Scan for the cell matching the given text and deliver its (x, y) coordinate at center. 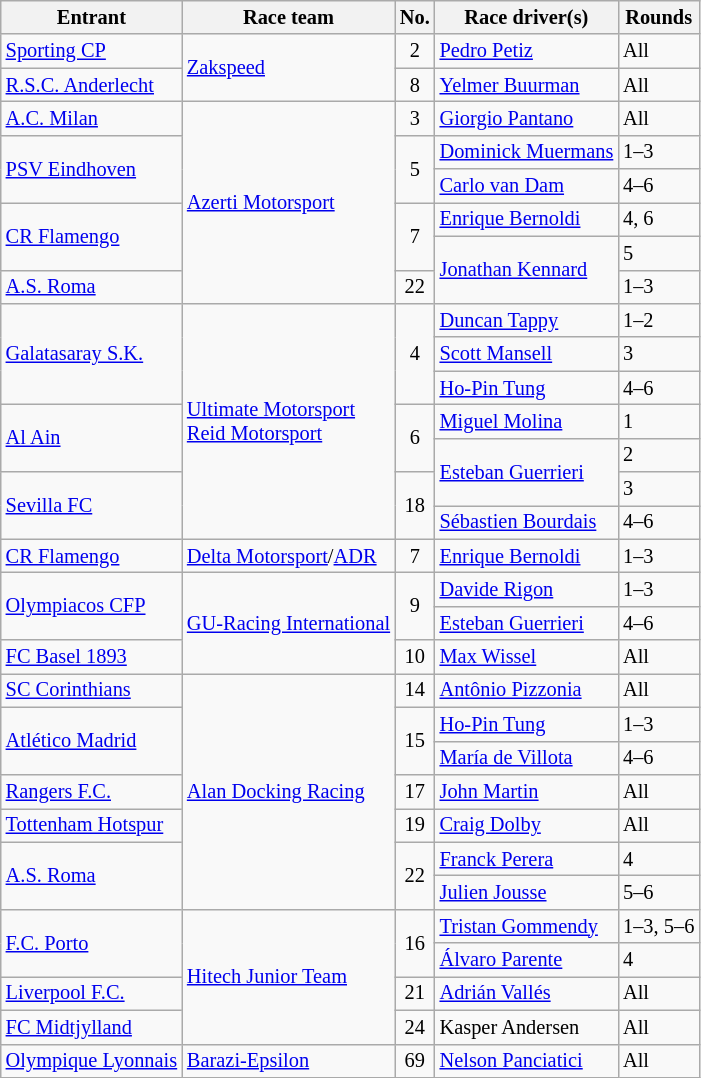
24 (415, 1027)
Barazi-Epsilon (288, 1061)
Max Wissel (527, 657)
18 (415, 506)
Davide Rigon (527, 589)
Scott Mansell (527, 354)
Olympique Lyonnais (92, 1061)
Nelson Panciatici (527, 1061)
FC Basel 1893 (92, 657)
5–6 (658, 892)
Craig Dolby (527, 825)
María de Villota (527, 758)
Kasper Andersen (527, 1027)
Olympiacos CFP (92, 606)
FC Midtjylland (92, 1027)
Yelmer Buurman (527, 85)
Franck Perera (527, 859)
Race team (288, 17)
Liverpool F.C. (92, 993)
17 (415, 791)
Zakspeed (288, 68)
16 (415, 942)
1–3, 5–6 (658, 926)
GU-Racing International (288, 622)
Duncan Tappy (527, 320)
8 (415, 85)
Delta Motorsport/ADR (288, 556)
Adrián Vallés (527, 993)
Tristan Gommendy (527, 926)
Hitech Junior Team (288, 976)
Dominick Muermans (527, 152)
6 (415, 438)
Julien Jousse (527, 892)
Rounds (658, 17)
4, 6 (658, 219)
Entrant (92, 17)
Atlético Madrid (92, 740)
Miguel Molina (527, 421)
Pedro Petiz (527, 51)
Al Ain (92, 438)
John Martin (527, 791)
Galatasaray S.K. (92, 354)
PSV Eindhoven (92, 168)
10 (415, 657)
9 (415, 606)
Tottenham Hotspur (92, 825)
Race driver(s) (527, 17)
69 (415, 1061)
Álvaro Parente (527, 960)
1–2 (658, 320)
21 (415, 993)
1 (658, 421)
Sevilla FC (92, 506)
F.C. Porto (92, 942)
Sébastien Bourdais (527, 522)
Jonathan Kennard (527, 270)
A.C. Milan (92, 118)
Carlo van Dam (527, 186)
19 (415, 825)
Azerti Motorsport (288, 202)
Sporting CP (92, 51)
No. (415, 17)
Giorgio Pantano (527, 118)
14 (415, 690)
Rangers F.C. (92, 791)
SC Corinthians (92, 690)
15 (415, 740)
Alan Docking Racing (288, 791)
Antônio Pizzonia (527, 690)
R.S.C. Anderlecht (92, 85)
Ultimate Motorsport Reid Motorsport (288, 421)
